Scan for the cell matching the given text and deliver its [X, Y] coordinate at center. 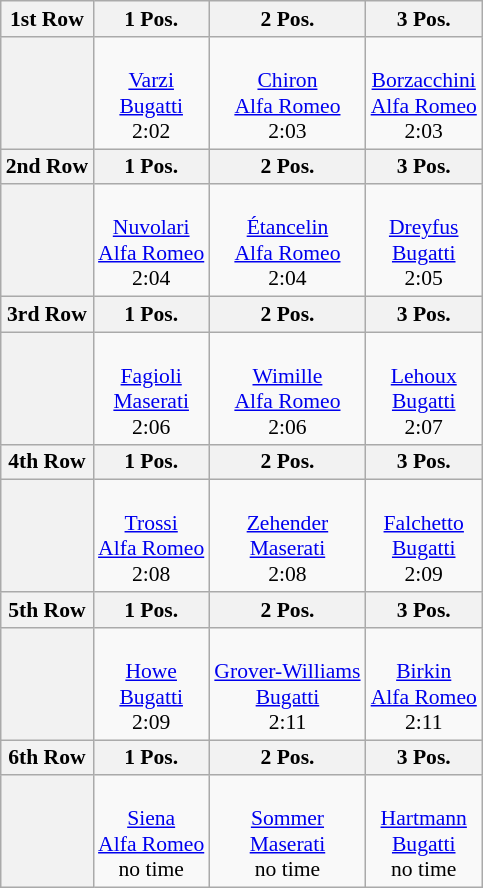
VarziBugatti2:02 [151, 93]
ChironAlfa Romeo2:03 [287, 93]
BorzacchiniAlfa Romeo2:03 [424, 93]
4th Row [47, 462]
DreyfusBugatti2:05 [424, 241]
3rd Row [47, 315]
BirkinAlfa Romeo2:11 [424, 684]
FagioliMaserati2:06 [151, 388]
SienaAlfa Romeono time [151, 832]
LehouxBugatti2:07 [424, 388]
HartmannBugattino time [424, 832]
TrossiAlfa Romeo2:08 [151, 536]
ZehenderMaserati2:08 [287, 536]
SommerMaseratino time [287, 832]
HoweBugatti2:09 [151, 684]
WimilleAlfa Romeo2:06 [287, 388]
1st Row [47, 19]
Grover-WilliamsBugatti2:11 [287, 684]
ÉtancelinAlfa Romeo2:04 [287, 241]
FalchettoBugatti2:09 [424, 536]
6th Row [47, 758]
5th Row [47, 610]
NuvolariAlfa Romeo2:04 [151, 241]
2nd Row [47, 167]
